Provide the [x, y] coordinate of the cell's center where the given text is located.  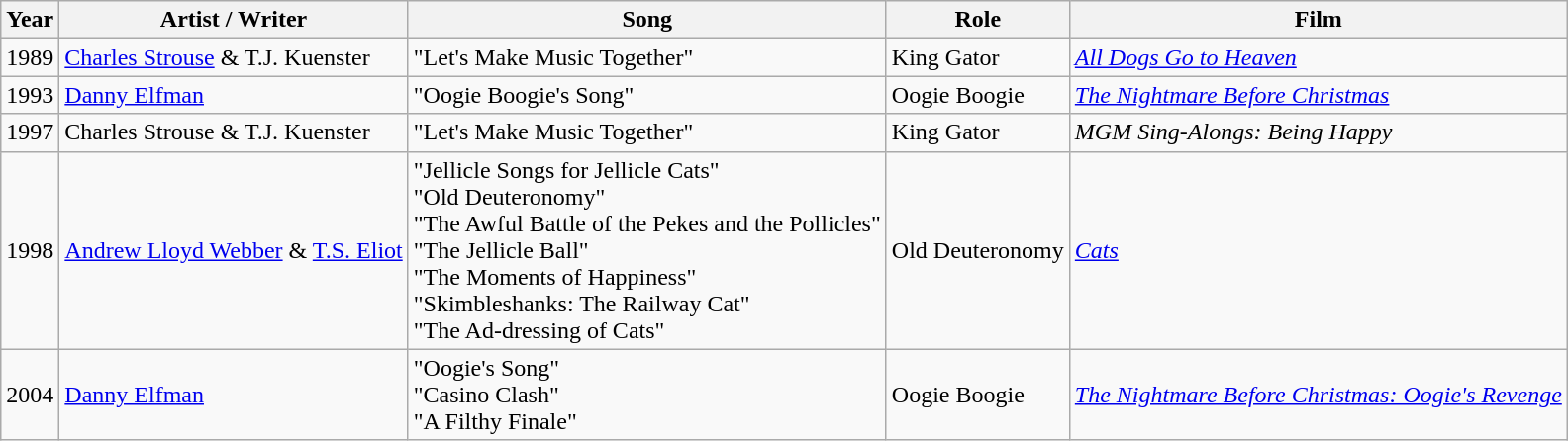
The Nightmare Before Christmas: Oogie's Revenge [1319, 395]
Artist / Writer [234, 20]
Role [978, 20]
Film [1319, 20]
2004 [30, 395]
1998 [30, 250]
"Oogie Boogie's Song" [647, 95]
Year [30, 20]
1989 [30, 57]
All Dogs Go to Heaven [1319, 57]
Song [647, 20]
Old Deuteronomy [978, 250]
MGM Sing-Alongs: Being Happy [1319, 132]
Andrew Lloyd Webber & T.S. Eliot [234, 250]
The Nightmare Before Christmas [1319, 95]
Cats [1319, 250]
"Oogie's Song""Casino Clash""A Filthy Finale" [647, 395]
1993 [30, 95]
1997 [30, 132]
